Identify which cell holds the provided text, then report its [X, Y] central coordinate. 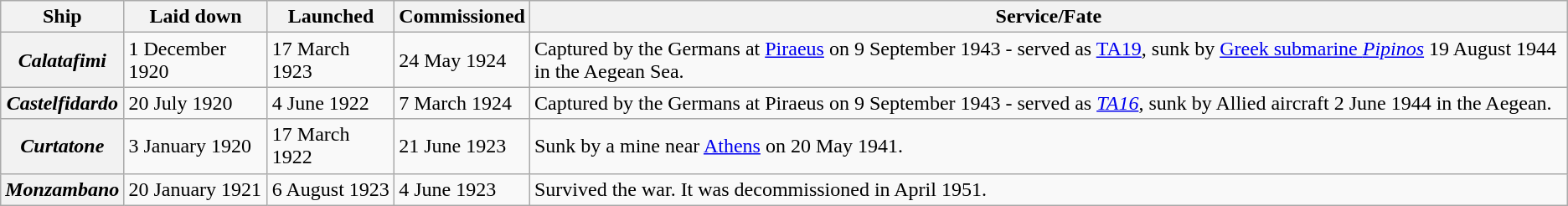
1 December 1920 [196, 60]
20 July 1920 [196, 103]
Monzambano [62, 189]
3 January 1920 [196, 146]
7 March 1924 [462, 103]
Castelfidardo [62, 103]
Laid down [196, 17]
Captured by the Germans at Piraeus on 9 September 1943 - served as TA19, sunk by Greek submarine Pipinos 19 August 1944 in the Aegean Sea. [1049, 60]
21 June 1923 [462, 146]
20 January 1921 [196, 189]
Commissioned [462, 17]
17 March 1923 [330, 60]
17 March 1922 [330, 146]
24 May 1924 [462, 60]
Survived the war. It was decommissioned in April 1951. [1049, 189]
Calatafimi [62, 60]
Sunk by a mine near Athens on 20 May 1941. [1049, 146]
Captured by the Germans at Piraeus on 9 September 1943 - served as TA16, sunk by Allied aircraft 2 June 1944 in the Aegean. [1049, 103]
6 August 1923 [330, 189]
Ship [62, 17]
Service/Fate [1049, 17]
4 June 1923 [462, 189]
4 June 1922 [330, 103]
Launched [330, 17]
Curtatone [62, 146]
